Extract the [x, y] coordinate from the center of the cell holding the provided text.  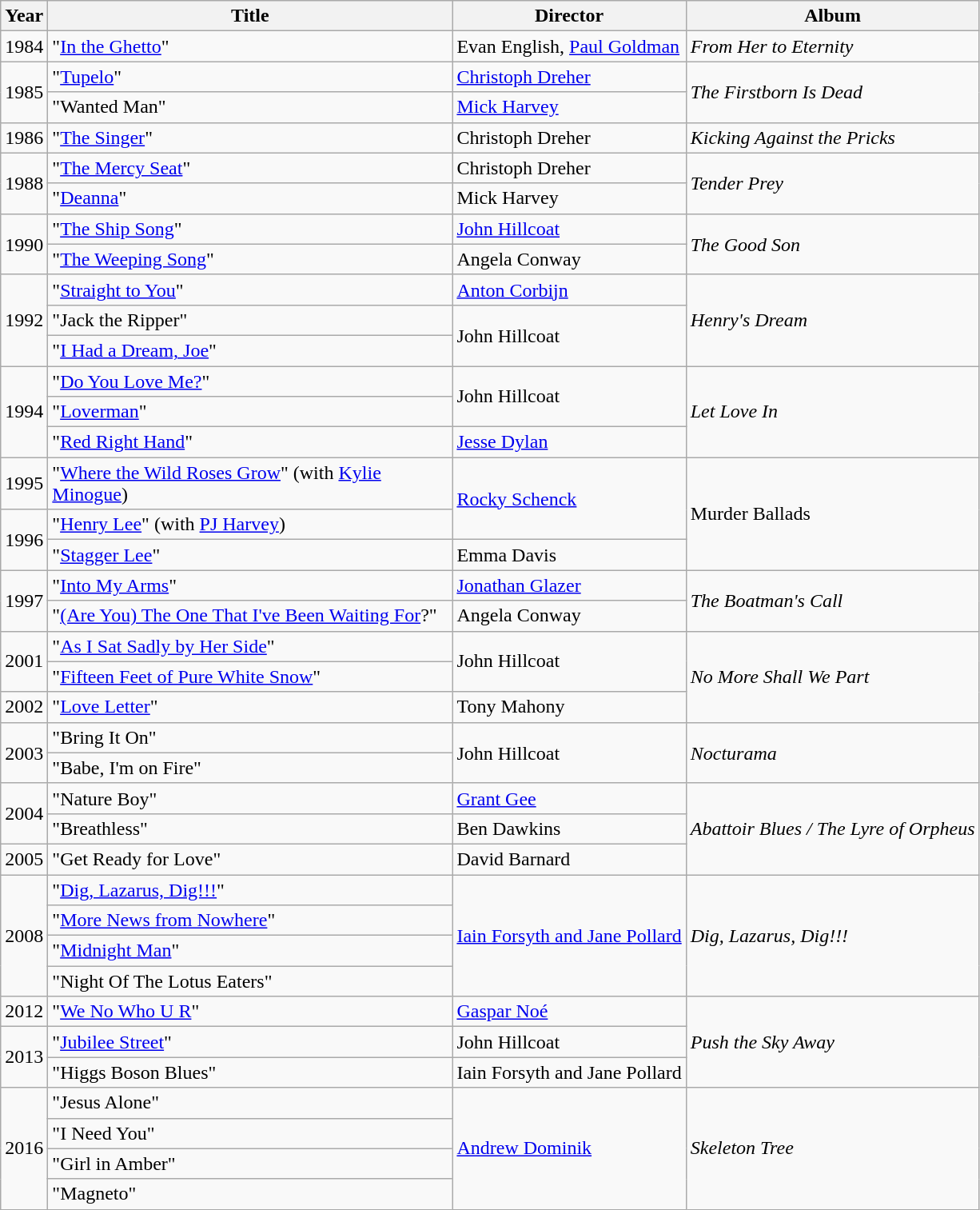
"Loverman" [250, 412]
"As I Sat Sadly by Her Side" [250, 646]
"The Weeping Song" [250, 259]
"Red Right Hand" [250, 442]
"Jack the Ripper" [250, 320]
"Jubilee Street" [250, 1042]
1990 [24, 244]
2002 [24, 707]
"Girl in Amber" [250, 1164]
Andrew Dominik [569, 1148]
1992 [24, 320]
2016 [24, 1148]
"Where the Wild Roses Grow" (with Kylie Minogue) [250, 483]
Grant Gee [569, 798]
Let Love In [833, 412]
"We No Who U R" [250, 1012]
Jesse Dylan [569, 442]
"Magneto" [250, 1194]
Jonathan Glazer [569, 585]
"Into My Arms" [250, 585]
"Love Letter" [250, 707]
The Boatman's Call [833, 601]
"The Singer" [250, 138]
"Dig, Lazarus, Dig!!!" [250, 890]
"Stagger Lee" [250, 555]
"Deanna" [250, 198]
Evan English, Paul Goldman [569, 46]
2012 [24, 1012]
"Wanted Man" [250, 107]
"Nature Boy" [250, 798]
Abattoir Blues / The Lyre of Orpheus [833, 829]
Henry's Dream [833, 320]
"Bring It On" [250, 737]
"Breathless" [250, 829]
Director [569, 16]
"Tupelo" [250, 77]
"The Mercy Seat" [250, 168]
Dig, Lazarus, Dig!!! [833, 936]
Title [250, 16]
"More News from Nowhere" [250, 920]
"(Are You) The One That I've Been Waiting For?" [250, 616]
Kicking Against the Pricks [833, 138]
Year [24, 16]
"Do You Love Me?" [250, 381]
From Her to Eternity [833, 46]
Tony Mahony [569, 707]
Gaspar Noé [569, 1012]
1985 [24, 92]
"Higgs Boson Blues" [250, 1072]
1986 [24, 138]
1997 [24, 601]
"I Had a Dream, Joe" [250, 350]
"Get Ready for Love" [250, 859]
The Good Son [833, 244]
Album [833, 16]
No More Shall We Part [833, 677]
"The Ship Song" [250, 229]
"Midnight Man" [250, 951]
"Night Of The Lotus Eaters" [250, 981]
Anton Corbijn [569, 290]
Ben Dawkins [569, 829]
2001 [24, 661]
Emma Davis [569, 555]
1996 [24, 540]
"Straight to You" [250, 290]
David Barnard [569, 859]
1988 [24, 183]
"In the Ghetto" [250, 46]
"Jesus Alone" [250, 1103]
2013 [24, 1057]
2004 [24, 813]
1984 [24, 46]
1994 [24, 412]
Push the Sky Away [833, 1042]
"Fifteen Feet of Pure White Snow" [250, 677]
Nocturama [833, 753]
"Henry Lee" (with PJ Harvey) [250, 525]
Tender Prey [833, 183]
Murder Ballads [833, 513]
2003 [24, 753]
Skeleton Tree [833, 1148]
Rocky Schenck [569, 499]
1995 [24, 483]
"I Need You" [250, 1133]
2005 [24, 859]
The Firstborn Is Dead [833, 92]
"Babe, I'm on Fire" [250, 768]
2008 [24, 936]
